Pinpoint the cell where the given text exists, returning its [X, Y] midpoint coordinate. 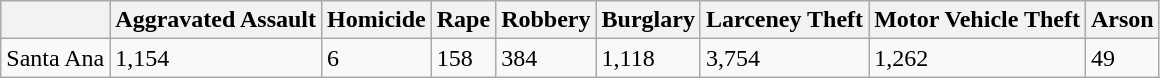
Larceney Theft [784, 20]
384 [546, 58]
158 [463, 58]
1,262 [978, 58]
49 [1122, 58]
Homicide [377, 20]
6 [377, 58]
1,154 [216, 58]
Motor Vehicle Theft [978, 20]
1,118 [648, 58]
Burglary [648, 20]
Aggravated Assault [216, 20]
Arson [1122, 20]
Robbery [546, 20]
Rape [463, 20]
3,754 [784, 58]
Santa Ana [56, 58]
